Detect which cell encompasses the target text, then output its (x, y) center coordinate. 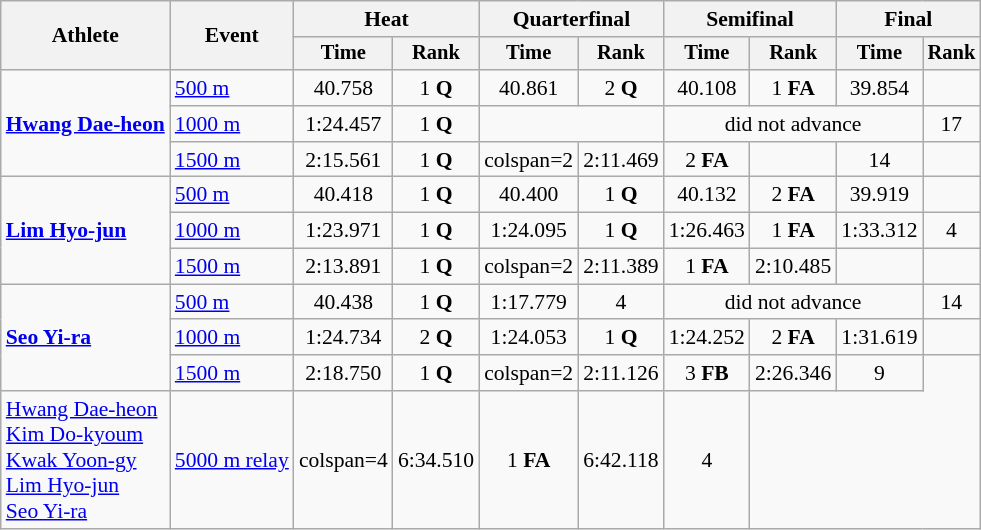
Lim Hyo-jun (86, 230)
40.861 (528, 88)
2:11.389 (620, 267)
Event (232, 36)
1:24.095 (528, 231)
40.132 (707, 195)
6:34.510 (436, 460)
1:31.619 (879, 338)
2:11.126 (620, 373)
2:13.891 (344, 267)
1:17.779 (528, 302)
40.438 (344, 302)
Heat (386, 19)
5000 m relay (232, 460)
40.400 (528, 195)
2:26.346 (793, 373)
Seo Yi-ra (86, 338)
2:11.469 (620, 160)
Final (908, 19)
Hwang Dae-heonKim Do-kyoumKwak Yoon-gyLim Hyo-junSeo Yi-ra (86, 460)
3 FB (707, 373)
40.418 (344, 195)
2:18.750 (344, 373)
1:23.971 (344, 231)
2:15.561 (344, 160)
Semifinal (750, 19)
6:42.118 (620, 460)
1:33.312 (879, 231)
Hwang Dae-heon (86, 124)
17 (952, 124)
1:26.463 (707, 231)
1:24.734 (344, 338)
Athlete (86, 36)
colspan=4 (344, 460)
39.919 (879, 195)
1:24.252 (707, 338)
2:10.485 (793, 267)
9 (879, 373)
1:24.053 (528, 338)
1:24.457 (344, 124)
40.758 (344, 88)
39.854 (879, 88)
Quarterfinal (572, 19)
40.108 (707, 88)
